Provide the (x, y) coordinate of the cell's center where the given text is located.  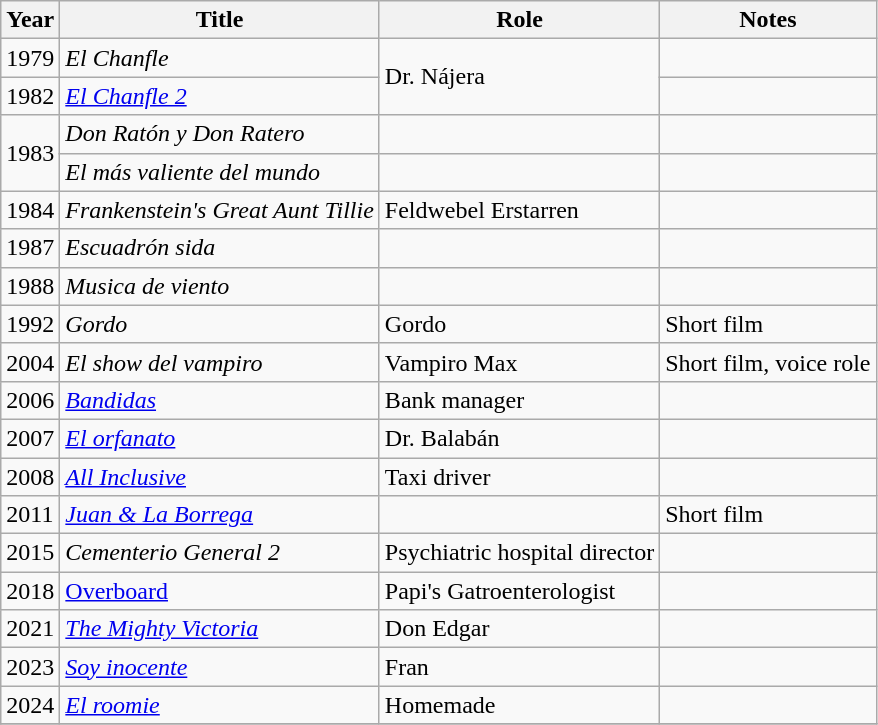
1987 (30, 248)
2018 (30, 591)
2008 (30, 477)
El más valiente del mundo (220, 172)
The Mighty Victoria (220, 629)
Role (519, 20)
Musica de viento (220, 286)
1982 (30, 96)
Feldwebel Erstarren (519, 210)
Taxi driver (519, 477)
Don Ratón y Don Ratero (220, 134)
2024 (30, 705)
El roomie (220, 705)
El orfanato (220, 438)
Year (30, 20)
1992 (30, 324)
Overboard (220, 591)
Vampiro Max (519, 362)
El show del vampiro (220, 362)
All Inclusive (220, 477)
2023 (30, 667)
Frankenstein's Great Aunt Tillie (220, 210)
Bandidas (220, 400)
2015 (30, 553)
Don Edgar (519, 629)
Dr. Nájera (519, 77)
1984 (30, 210)
2007 (30, 438)
Cementerio General 2 (220, 553)
2004 (30, 362)
Notes (768, 20)
2011 (30, 515)
Homemade (519, 705)
Title (220, 20)
Bank manager (519, 400)
1979 (30, 58)
2006 (30, 400)
Papi's Gatroenterologist (519, 591)
Psychiatric hospital director (519, 553)
El Chanfle (220, 58)
Juan & La Borrega (220, 515)
Dr. Balabán (519, 438)
Fran (519, 667)
Soy inocente (220, 667)
1983 (30, 153)
El Chanfle 2 (220, 96)
Short film, voice role (768, 362)
Escuadrón sida (220, 248)
1988 (30, 286)
2021 (30, 629)
